From the cell containing the given text, extract its center point as [x, y] coordinate. 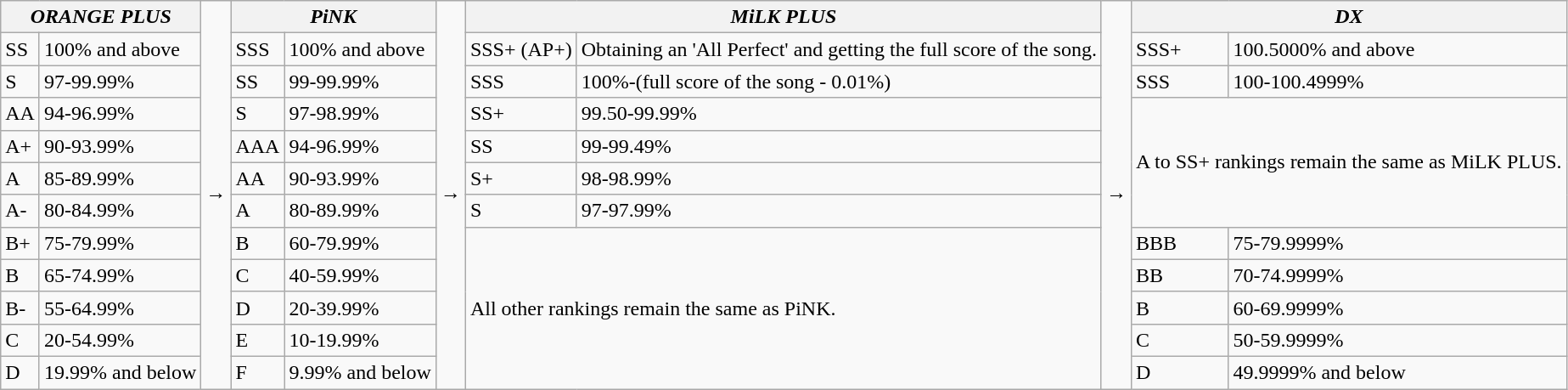
A to SS+ rankings remain the same as MiLK PLUS. [1350, 162]
40-59.99% [360, 275]
MiLK PLUS [783, 17]
98-98.99% [839, 178]
DX [1350, 17]
BBB [1180, 243]
60-69.9999% [1397, 308]
99-99.99% [360, 82]
49.9999% and below [1397, 372]
20-54.99% [120, 340]
55-64.99% [120, 308]
S+ [521, 178]
65-74.99% [120, 275]
F [258, 372]
85-89.99% [120, 178]
75-79.9999% [1397, 243]
A- [20, 211]
SS+ [521, 114]
PiNK [333, 17]
99.50-99.99% [839, 114]
100%-(full score of the song - 0.01%) [839, 82]
SSS+ [1180, 49]
AAA [258, 146]
All other rankings remain the same as PiNK. [783, 308]
75-79.99% [120, 243]
60-79.99% [360, 243]
9.99% and below [360, 372]
19.99% and below [120, 372]
BB [1180, 275]
A+ [20, 146]
E [258, 340]
80-84.99% [120, 211]
50-59.9999% [1397, 340]
B- [20, 308]
20-39.99% [360, 308]
SSS+ (AP+) [521, 49]
Obtaining an 'All Perfect' and getting the full score of the song. [839, 49]
100.5000% and above [1397, 49]
B+ [20, 243]
100-100.4999% [1397, 82]
70-74.9999% [1397, 275]
80-89.99% [360, 211]
ORANGE PLUS [101, 17]
97-97.99% [839, 211]
10-19.99% [360, 340]
99-99.49% [839, 146]
97-98.99% [360, 114]
97-99.99% [120, 82]
